Find where the given text appears and provide that cell's center as [X, Y] coordinate. 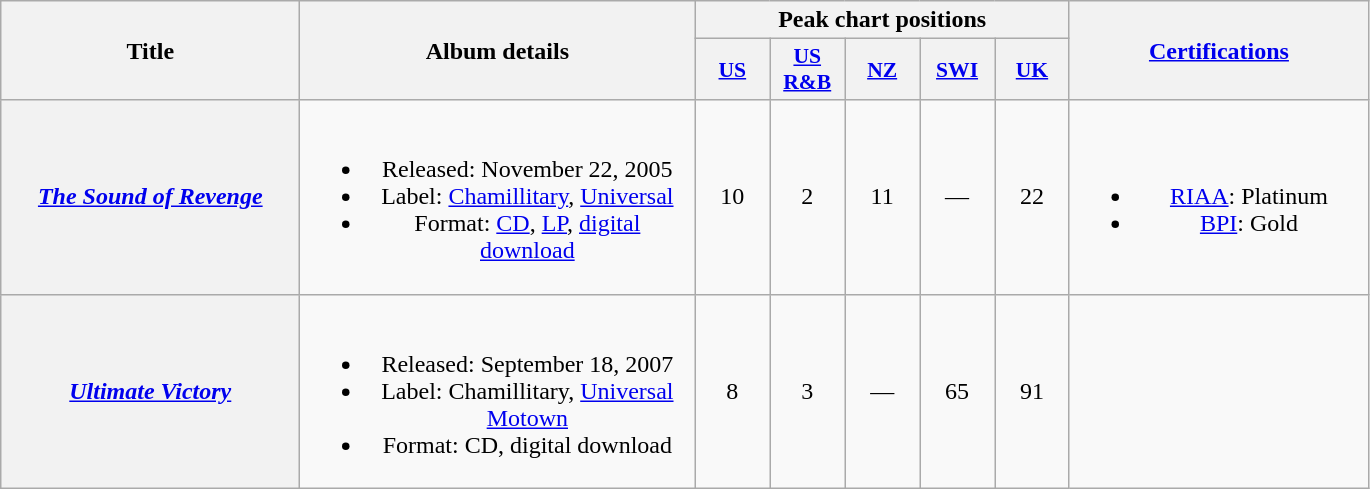
SWI [958, 70]
11 [882, 197]
Peak chart positions [882, 20]
91 [1032, 391]
22 [1032, 197]
Album details [498, 50]
Released: November 22, 2005Label: Chamillitary, UniversalFormat: CD, LP, digital download [498, 197]
8 [732, 391]
10 [732, 197]
2 [808, 197]
NZ [882, 70]
UK [1032, 70]
Released: September 18, 2007Label: Chamillitary, Universal MotownFormat: CD, digital download [498, 391]
65 [958, 391]
The Sound of Revenge [150, 197]
US R&B [808, 70]
Certifications [1218, 50]
Ultimate Victory [150, 391]
Title [150, 50]
3 [808, 391]
US [732, 70]
RIAA: PlatinumBPI: Gold [1218, 197]
